Return [x, y] of the center of cell containing provided text 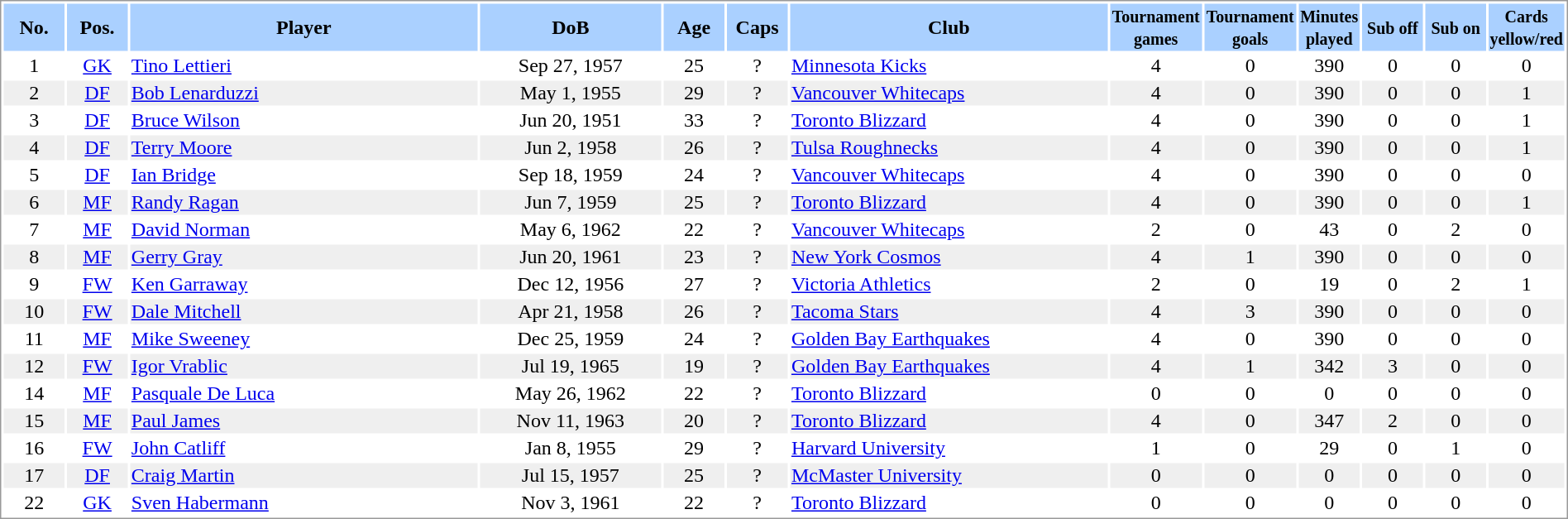
Dale Mitchell [304, 312]
Jun 2, 1958 [571, 148]
8 [33, 257]
Bruce Wilson [304, 120]
Jun 20, 1951 [571, 120]
Jul 15, 1957 [571, 476]
14 [33, 393]
Sep 18, 1959 [571, 175]
Tino Lettieri [304, 65]
Tournamentgoals [1250, 26]
Terry Moore [304, 148]
Nov 11, 1963 [571, 421]
DoB [571, 26]
Jul 19, 1965 [571, 367]
Craig Martin [304, 476]
Minnesota Kicks [949, 65]
McMaster University [949, 476]
Victoria Athletics [949, 284]
John Catliff [304, 448]
Sub on [1456, 26]
27 [693, 284]
12 [33, 367]
Ian Bridge [304, 175]
Sep 27, 1957 [571, 65]
Pos. [98, 26]
No. [33, 26]
16 [33, 448]
Igor Vrablic [304, 367]
Age [693, 26]
11 [33, 339]
9 [33, 284]
Bob Lenarduzzi [304, 94]
Club [949, 26]
New York Cosmos [949, 257]
May 6, 1962 [571, 229]
Jun 20, 1961 [571, 257]
Randy Ragan [304, 203]
20 [693, 421]
Harvard University [949, 448]
347 [1329, 421]
Gerry Gray [304, 257]
5 [33, 175]
6 [33, 203]
342 [1329, 367]
Player [304, 26]
33 [693, 120]
Cardsyellow/red [1527, 26]
Jun 7, 1959 [571, 203]
Mike Sweeney [304, 339]
Ken Garraway [304, 284]
Caps [758, 26]
43 [1329, 229]
Tournamentgames [1156, 26]
Tacoma Stars [949, 312]
Sven Habermann [304, 502]
Tulsa Roughnecks [949, 148]
Dec 12, 1956 [571, 284]
17 [33, 476]
23 [693, 257]
Minutesplayed [1329, 26]
Paul James [304, 421]
Nov 3, 1961 [571, 502]
10 [33, 312]
Jan 8, 1955 [571, 448]
David Norman [304, 229]
7 [33, 229]
15 [33, 421]
May 26, 1962 [571, 393]
Pasquale De Luca [304, 393]
Apr 21, 1958 [571, 312]
Sub off [1393, 26]
Dec 25, 1959 [571, 339]
May 1, 1955 [571, 94]
